Return the (x, y) coordinate for the center point of the cell that contains the specified text.  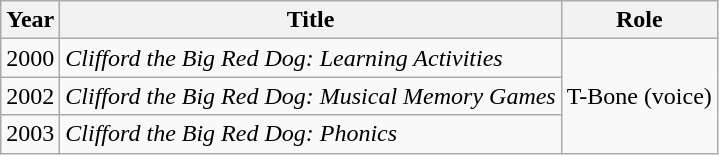
2003 (30, 134)
T-Bone (voice) (639, 96)
Title (310, 20)
Year (30, 20)
Clifford the Big Red Dog: Learning Activities (310, 58)
Role (639, 20)
2000 (30, 58)
Clifford the Big Red Dog: Musical Memory Games (310, 96)
2002 (30, 96)
Clifford the Big Red Dog: Phonics (310, 134)
